From the cell containing the given text, extract its center point as [X, Y] coordinate. 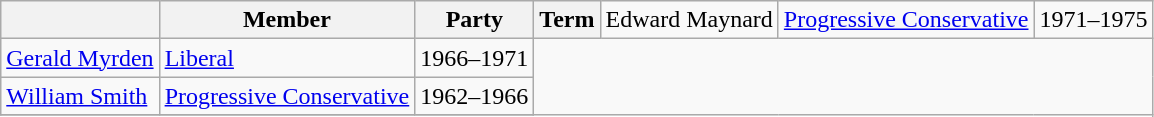
Party [474, 20]
William Smith [80, 96]
1971–1975 [1094, 20]
1962–1966 [474, 96]
Edward Maynard [689, 20]
1966–1971 [474, 58]
Liberal [287, 58]
Gerald Myrden [80, 58]
Term [567, 20]
Member [287, 20]
